Scan for the cell matching the given text and deliver its (x, y) coordinate at center. 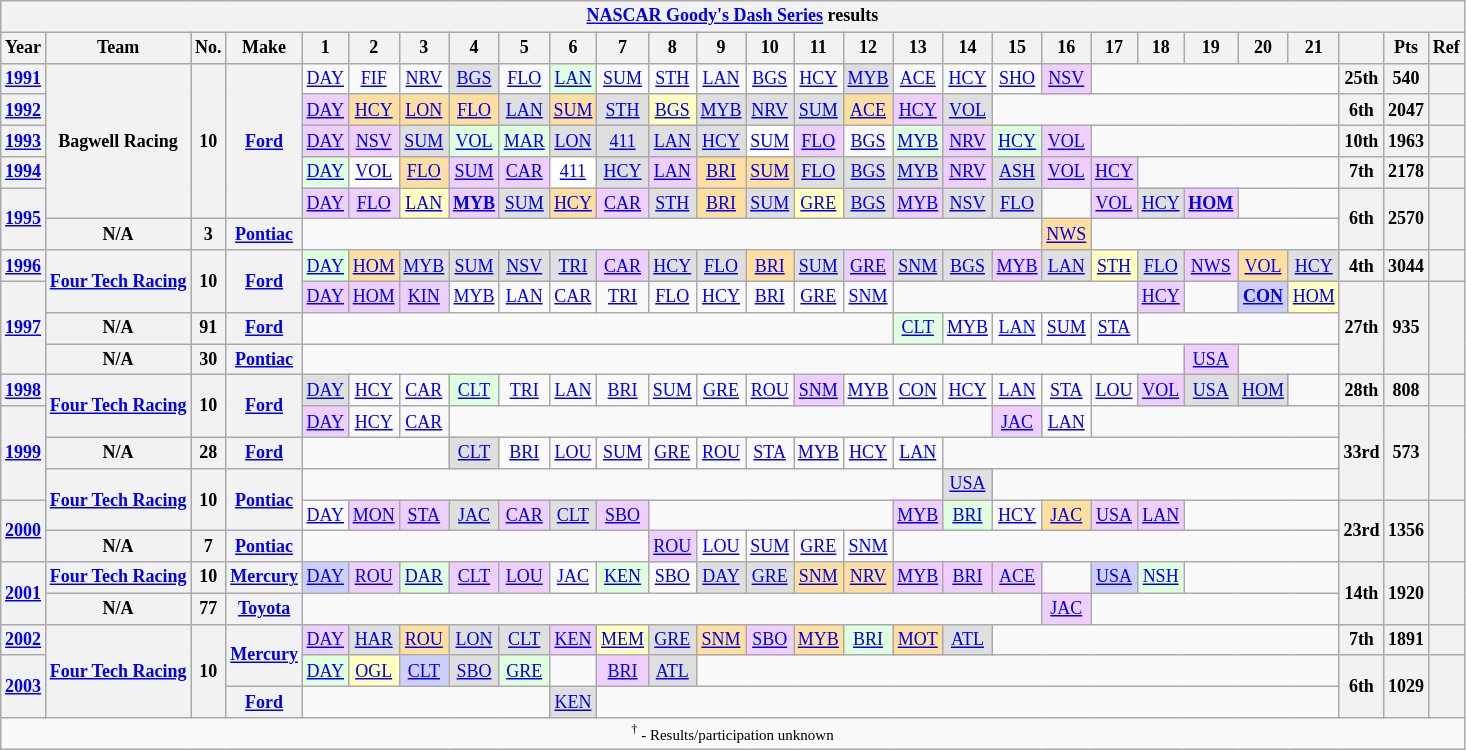
Make (264, 48)
Toyota (264, 608)
1029 (1406, 686)
23rd (1362, 531)
6 (573, 48)
OGL (374, 670)
Bagwell Racing (118, 141)
21 (1314, 48)
28th (1362, 390)
4th (1362, 266)
13 (918, 48)
10th (1362, 140)
77 (208, 608)
1994 (24, 172)
Pts (1406, 48)
Year (24, 48)
MOT (918, 640)
Ref (1446, 48)
Team (118, 48)
17 (1114, 48)
1993 (24, 140)
FIF (374, 78)
HAR (374, 640)
2570 (1406, 219)
1999 (24, 453)
KIN (424, 296)
2047 (1406, 110)
28 (208, 452)
5 (524, 48)
9 (721, 48)
808 (1406, 390)
SHO (1017, 78)
1992 (24, 110)
15 (1017, 48)
2002 (24, 640)
11 (819, 48)
30 (208, 360)
18 (1160, 48)
1 (325, 48)
573 (1406, 453)
NSH (1160, 578)
No. (208, 48)
27th (1362, 328)
MAR (524, 140)
91 (208, 328)
1991 (24, 78)
2 (374, 48)
1997 (24, 328)
935 (1406, 328)
2178 (1406, 172)
2001 (24, 593)
ASH (1017, 172)
2000 (24, 531)
1891 (1406, 640)
4 (474, 48)
20 (1264, 48)
12 (868, 48)
25th (1362, 78)
1356 (1406, 531)
19 (1211, 48)
1996 (24, 266)
† - Results/participation unknown (732, 734)
DAR (424, 578)
1963 (1406, 140)
3044 (1406, 266)
NASCAR Goody's Dash Series results (732, 16)
1995 (24, 219)
14 (968, 48)
1920 (1406, 593)
1998 (24, 390)
2003 (24, 686)
MON (374, 516)
8 (672, 48)
540 (1406, 78)
16 (1066, 48)
MEM (623, 640)
14th (1362, 593)
33rd (1362, 453)
